Provide the [x, y] coordinate of the cell's center where the given text is located.  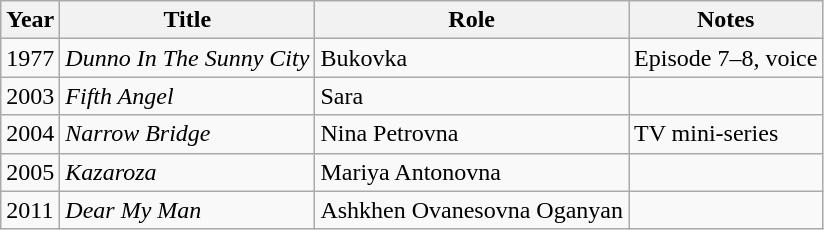
Dunno In The Sunny City [188, 58]
Episode 7–8, voice [726, 58]
Kazaroza [188, 172]
2011 [30, 210]
Notes [726, 20]
1977 [30, 58]
Fifth Angel [188, 96]
Bukovka [472, 58]
Sara [472, 96]
2004 [30, 134]
Narrow Bridge [188, 134]
TV mini-series [726, 134]
Year [30, 20]
Nina Petrovna [472, 134]
Title [188, 20]
Dear My Man [188, 210]
Mariya Antonovna [472, 172]
Role [472, 20]
2005 [30, 172]
2003 [30, 96]
Ashkhen Ovanesovna Oganyan [472, 210]
